Return the (X, Y) coordinate for the center point of the cell that contains the specified text.  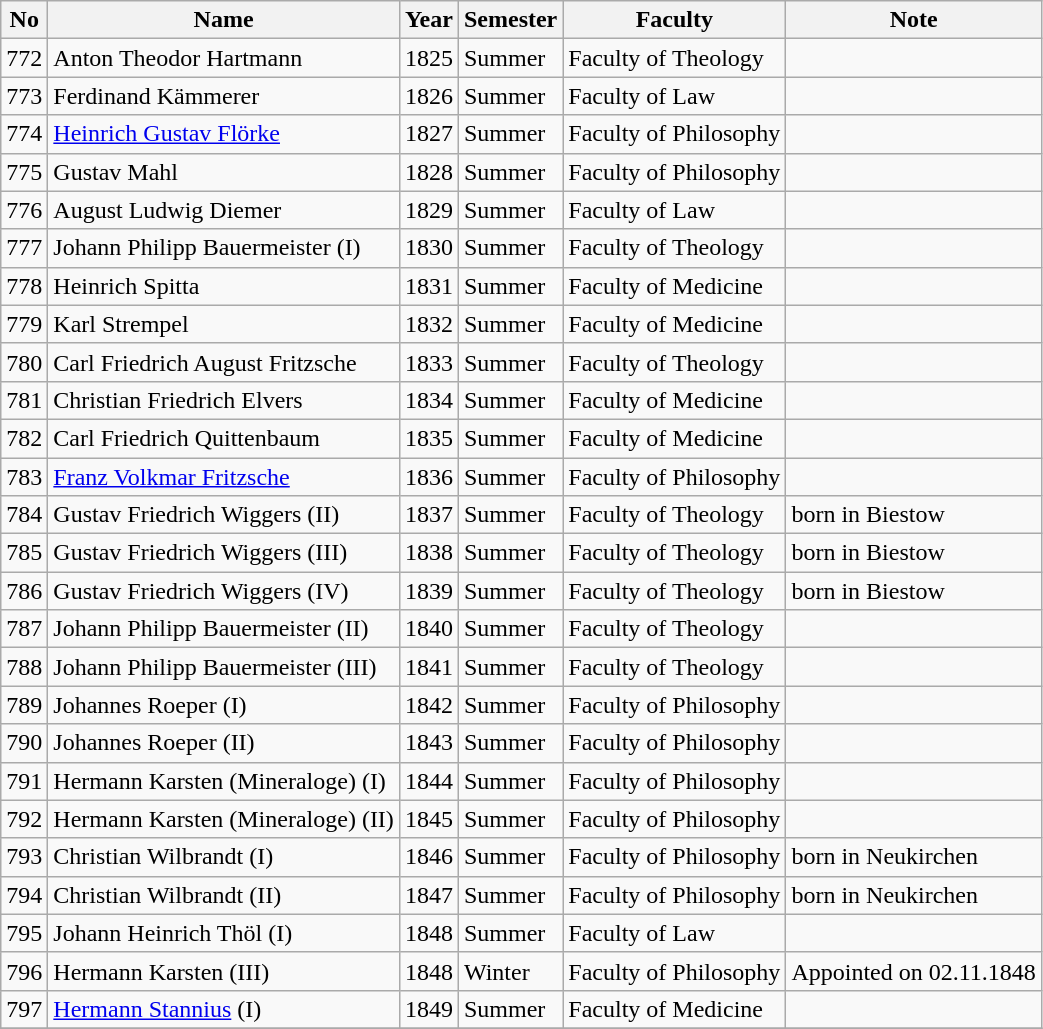
1836 (428, 477)
788 (24, 667)
793 (24, 857)
795 (24, 933)
1827 (428, 134)
Semester (510, 20)
Johannes Roeper (I) (224, 705)
Heinrich Gustav Flörke (224, 134)
1826 (428, 96)
Anton Theodor Hartmann (224, 58)
Gustav Friedrich Wiggers (III) (224, 553)
772 (24, 58)
774 (24, 134)
1838 (428, 553)
Appointed on 02.11.1848 (914, 971)
Christian Friedrich Elvers (224, 400)
777 (24, 248)
778 (24, 286)
1849 (428, 1009)
August Ludwig Diemer (224, 210)
791 (24, 781)
Carl Friedrich Quittenbaum (224, 438)
Hermann Karsten (Mineraloge) (I) (224, 781)
Hermann Karsten (Mineraloge) (II) (224, 819)
Hermann Stannius (I) (224, 1009)
783 (24, 477)
Johann Philipp Bauermeister (III) (224, 667)
Johannes Roeper (II) (224, 743)
1846 (428, 857)
Christian Wilbrandt (II) (224, 895)
1839 (428, 591)
790 (24, 743)
Year (428, 20)
Gustav Friedrich Wiggers (II) (224, 515)
787 (24, 629)
779 (24, 324)
797 (24, 1009)
796 (24, 971)
1830 (428, 248)
794 (24, 895)
1829 (428, 210)
Hermann Karsten (III) (224, 971)
786 (24, 591)
1843 (428, 743)
1831 (428, 286)
776 (24, 210)
789 (24, 705)
1845 (428, 819)
Franz Volkmar Fritzsche (224, 477)
Ferdinand Kämmerer (224, 96)
1847 (428, 895)
Faculty (674, 20)
Carl Friedrich August Fritzsche (224, 362)
1833 (428, 362)
1844 (428, 781)
785 (24, 553)
1835 (428, 438)
1842 (428, 705)
1840 (428, 629)
1832 (428, 324)
775 (24, 172)
1841 (428, 667)
1825 (428, 58)
Christian Wilbrandt (I) (224, 857)
Johann Philipp Bauermeister (I) (224, 248)
Gustav Mahl (224, 172)
Name (224, 20)
Karl Strempel (224, 324)
781 (24, 400)
Johann Philipp Bauermeister (II) (224, 629)
Johann Heinrich Thöl (I) (224, 933)
Winter (510, 971)
792 (24, 819)
Note (914, 20)
1837 (428, 515)
No (24, 20)
773 (24, 96)
Gustav Friedrich Wiggers (IV) (224, 591)
1834 (428, 400)
782 (24, 438)
784 (24, 515)
Heinrich Spitta (224, 286)
780 (24, 362)
1828 (428, 172)
